Find where the given text appears and provide that cell's center as [X, Y] coordinate. 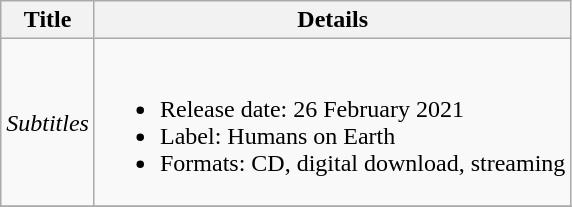
Details [332, 20]
Title [48, 20]
Subtitles [48, 122]
Release date: 26 February 2021Label: Humans on EarthFormats: CD, digital download, streaming [332, 122]
